Search for the cell housing the specified text and yield its (X, Y) center coordinate. 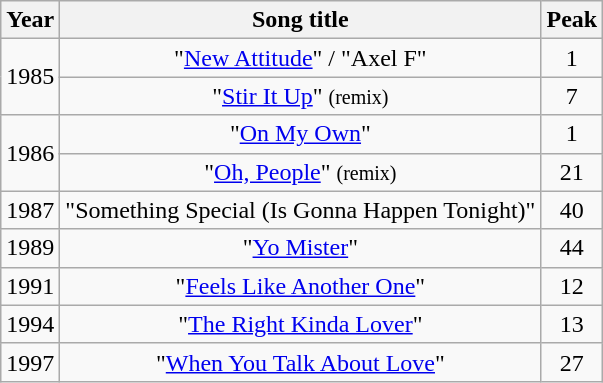
12 (572, 286)
"Stir It Up" (remix) (300, 96)
"The Right Kinda Lover" (300, 324)
1986 (30, 153)
13 (572, 324)
"On My Own" (300, 134)
1985 (30, 77)
Song title (300, 20)
1989 (30, 248)
1994 (30, 324)
1997 (30, 362)
27 (572, 362)
"When You Talk About Love" (300, 362)
21 (572, 172)
"Yo Mister" (300, 248)
Year (30, 20)
1987 (30, 210)
7 (572, 96)
"New Attitude" / "Axel F" (300, 58)
1991 (30, 286)
"Feels Like Another One" (300, 286)
"Oh, People" (remix) (300, 172)
Peak (572, 20)
44 (572, 248)
40 (572, 210)
"Something Special (Is Gonna Happen Tonight)" (300, 210)
